Return (x, y) of the center of cell containing provided text 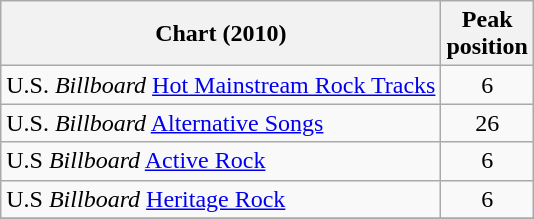
U.S. Billboard Alternative Songs (221, 123)
U.S Billboard Heritage Rock (221, 199)
Peakposition (487, 34)
Chart (2010) (221, 34)
U.S Billboard Active Rock (221, 161)
26 (487, 123)
U.S. Billboard Hot Mainstream Rock Tracks (221, 85)
